Provide the (X, Y) coordinate of the cell's center where the given text is located.  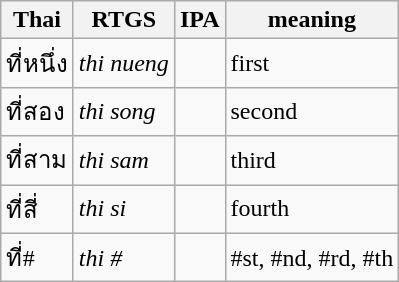
thi # (124, 258)
thi nueng (124, 64)
IPA (200, 20)
#st, #nd, #rd, #th (312, 258)
Thai (38, 20)
third (312, 160)
first (312, 64)
ที่# (38, 258)
thi si (124, 208)
RTGS (124, 20)
second (312, 112)
ที่สี่ (38, 208)
thi song (124, 112)
ที่สาม (38, 160)
thi sam (124, 160)
ที่หนึ่ง (38, 64)
meaning (312, 20)
fourth (312, 208)
ที่สอง (38, 112)
